Locate the cell with the specified text and output its (X, Y) center coordinate. 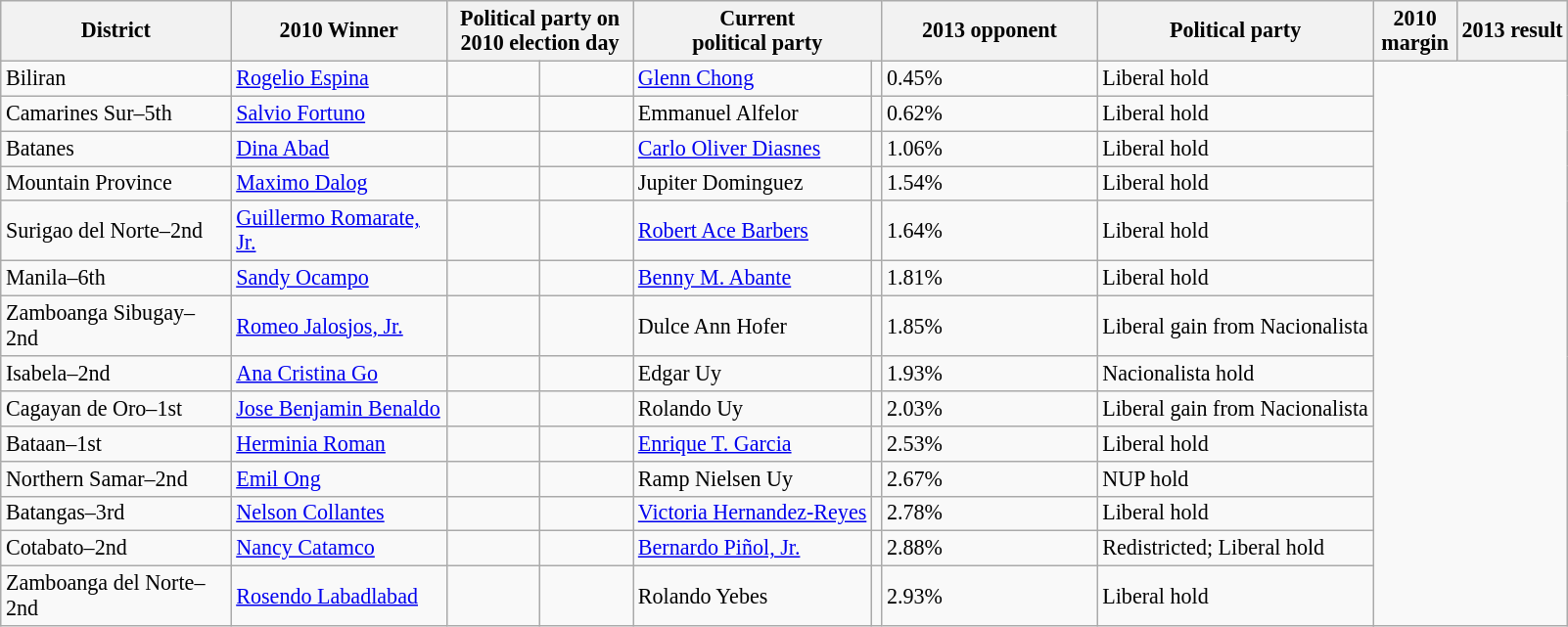
Guillermo Romarate, Jr. (339, 231)
Manila–6th (115, 278)
Bernardo Piñol, Jr. (753, 549)
Mountain Province (115, 183)
2013 result (1512, 29)
Nacionalista hold (1235, 373)
1.64% (990, 231)
Political party on 2010 election day (539, 29)
2.93% (990, 595)
Batangas–3rd (115, 514)
Edgar Uy (753, 373)
Cagayan de Oro–1st (115, 408)
Northern Samar–2nd (115, 478)
2010 Winner (339, 29)
2.78% (990, 514)
Biliran (115, 78)
0.45% (990, 78)
Bataan–1st (115, 443)
Nelson Collantes (339, 514)
Emmanuel Alfelor (753, 113)
0.62% (990, 113)
Emil Ong (339, 478)
Political party (1235, 29)
Rogelio Espina (339, 78)
1.54% (990, 183)
2.67% (990, 478)
2.88% (990, 549)
2.53% (990, 443)
Romeo Jalosjos, Jr. (339, 325)
Glenn Chong (753, 78)
2.03% (990, 408)
Ramp Nielsen Uy (753, 478)
2013 opponent (990, 29)
1.81% (990, 278)
Cotabato–2nd (115, 549)
Robert Ace Barbers (753, 231)
Maximo Dalog (339, 183)
Redistricted; Liberal hold (1235, 549)
Ana Cristina Go (339, 373)
District (115, 29)
Dina Abad (339, 148)
1.93% (990, 373)
1.06% (990, 148)
Salvio Fortuno (339, 113)
Isabela–2nd (115, 373)
Sandy Ocampo (339, 278)
Currentpolitical party (758, 29)
1.85% (990, 325)
Zamboanga del Norte–2nd (115, 595)
Zamboanga Sibugay–2nd (115, 325)
Rolando Uy (753, 408)
Jose Benjamin Benaldo (339, 408)
Batanes (115, 148)
Camarines Sur–5th (115, 113)
Victoria Hernandez-Reyes (753, 514)
Herminia Roman (339, 443)
Jupiter Dominguez (753, 183)
Nancy Catamco (339, 549)
Rosendo Labadlabad (339, 595)
Carlo Oliver Diasnes (753, 148)
2010 margin (1415, 29)
Surigao del Norte–2nd (115, 231)
Benny M. Abante (753, 278)
Enrique T. Garcia (753, 443)
Dulce Ann Hofer (753, 325)
Rolando Yebes (753, 595)
NUP hold (1235, 478)
